Return (X, Y) of the center of cell containing provided text 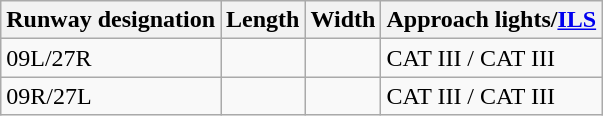
Approach lights/ILS (492, 20)
Runway designation (111, 20)
Width (343, 20)
Length (263, 20)
09R/27L (111, 96)
09L/27R (111, 58)
